Extract the (X, Y) coordinate from the center of the cell holding the provided text.  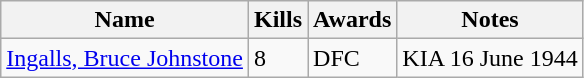
KIA 16 June 1944 (490, 58)
Name (125, 20)
Kills (278, 20)
Ingalls, Bruce Johnstone (125, 58)
Awards (352, 20)
Notes (490, 20)
DFC (352, 58)
8 (278, 58)
